Extract the [x, y] coordinate from the center of the cell holding the provided text.  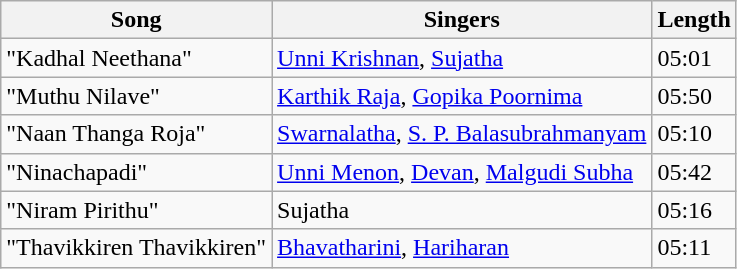
05:50 [694, 96]
"Thavikkiren Thavikkiren" [136, 248]
"Ninachapadi" [136, 172]
Singers [462, 20]
Unni Menon, Devan, Malgudi Subha [462, 172]
Length [694, 20]
05:11 [694, 248]
Sujatha [462, 210]
Bhavatharini, Hariharan [462, 248]
05:16 [694, 210]
"Naan Thanga Roja" [136, 134]
"Muthu Nilave" [136, 96]
05:42 [694, 172]
"Niram Pirithu" [136, 210]
Unni Krishnan, Sujatha [462, 58]
Karthik Raja, Gopika Poornima [462, 96]
Swarnalatha, S. P. Balasubrahmanyam [462, 134]
Song [136, 20]
05:01 [694, 58]
05:10 [694, 134]
"Kadhal Neethana" [136, 58]
